Detect which cell encompasses the target text, then output its [X, Y] center coordinate. 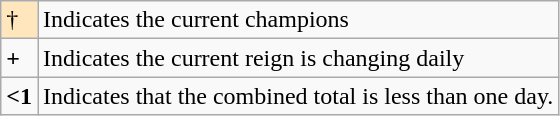
Indicates that the combined total is less than one day. [298, 96]
+ [20, 58]
Indicates the current champions [298, 20]
<1 [20, 96]
† [20, 20]
Indicates the current reign is changing daily [298, 58]
